Provide the [X, Y] coordinate of the cell's center where the given text is located.  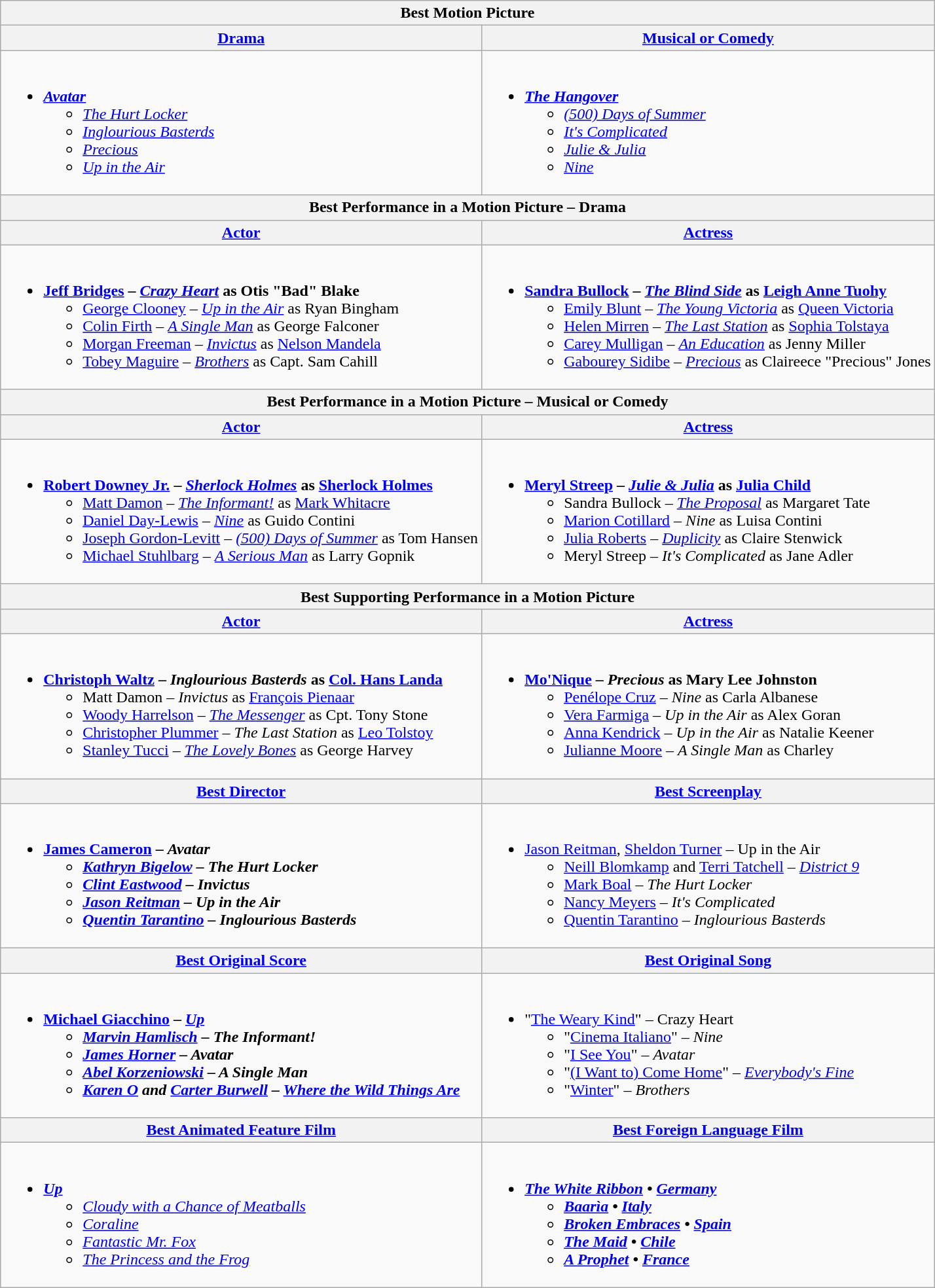
Best Performance in a Motion Picture – Musical or Comedy [467, 402]
Best Screenplay [708, 791]
Best Supporting Performance in a Motion Picture [467, 596]
The White Ribbon • GermanyBaarìa • ItalyBroken Embraces • SpainThe Maid • ChileA Prophet • France [708, 1215]
UpCloudy with a Chance of MeatballsCoralineFantastic Mr. FoxThe Princess and the Frog [241, 1215]
Best Animated Feature Film [241, 1130]
Best Original Score [241, 961]
Best Director [241, 791]
The Hangover(500) Days of SummerIt's ComplicatedJulie & JuliaNine [708, 123]
Best Original Song [708, 961]
AvatarThe Hurt LockerInglourious BasterdsPreciousUp in the Air [241, 123]
Best Motion Picture [467, 13]
James Cameron – AvatarKathryn Bigelow – The Hurt LockerClint Eastwood – InvictusJason Reitman – Up in the AirQuentin Tarantino – Inglourious Basterds [241, 876]
"The Weary Kind" – Crazy Heart"Cinema Italiano" – Nine"I See You" – Avatar"(I Want to) Come Home" – Everybody's Fine"Winter" – Brothers [708, 1046]
Musical or Comedy [708, 38]
Best Foreign Language Film [708, 1130]
Drama [241, 38]
Best Performance in a Motion Picture – Drama [467, 207]
